Pinpoint the cell where the given text exists, returning its [X, Y] midpoint coordinate. 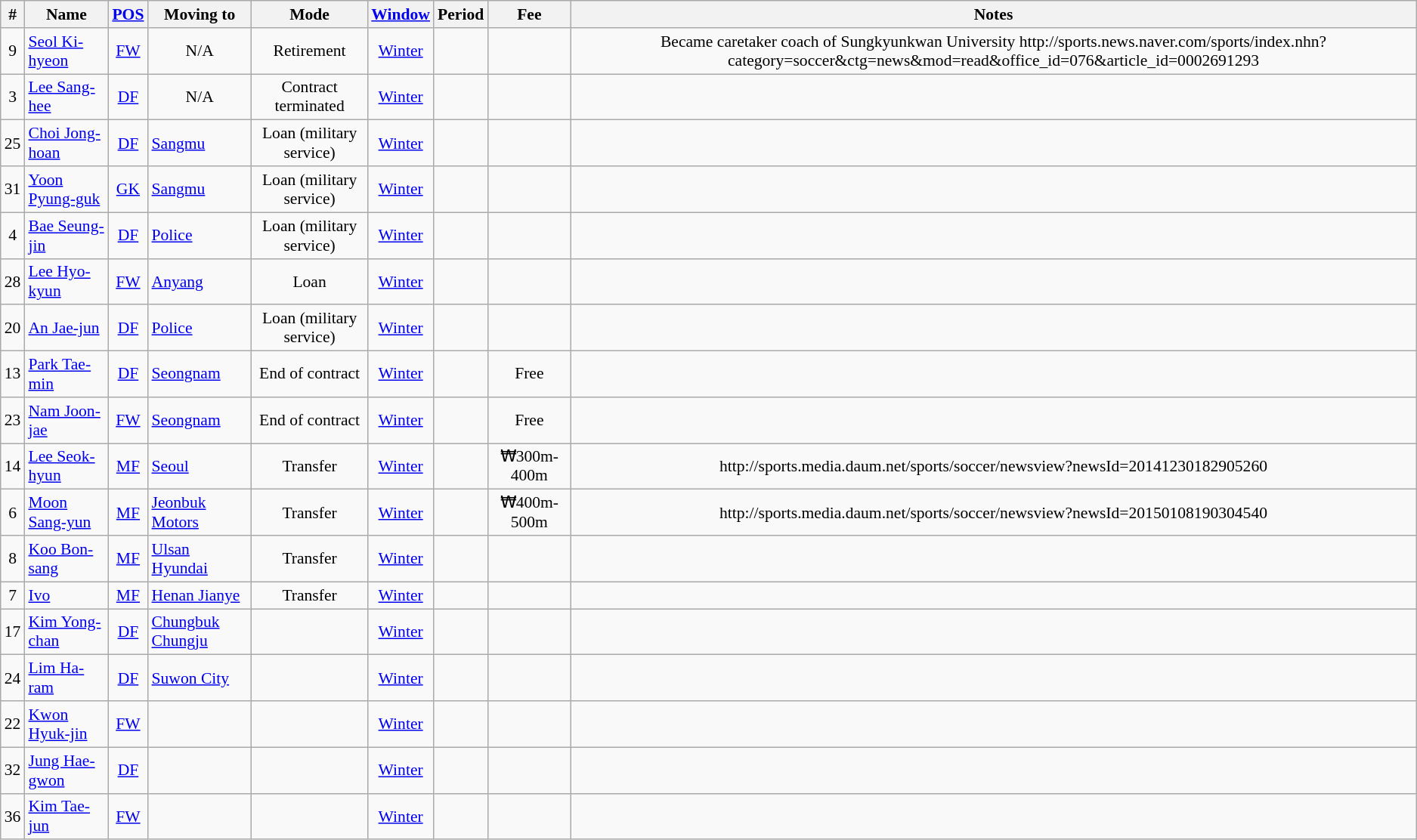
Anyang [200, 281]
9 [13, 51]
24 [13, 678]
Lee Seok-hyun [67, 467]
22 [13, 724]
₩300m-400m [529, 467]
Lim Ha-ram [67, 678]
6 [13, 512]
36 [13, 816]
₩400m-500m [529, 512]
Retirement [310, 51]
Park Tae-min [67, 375]
8 [13, 559]
GK [128, 189]
Bae Seung-jin [67, 236]
An Jae-jun [67, 328]
Name [67, 14]
Nam Joon-jae [67, 420]
Koo Bon-sang [67, 559]
Choi Jong-hoan [67, 144]
Seol Ki-hyeon [67, 51]
Kwon Hyuk-jin [67, 724]
20 [13, 328]
# [13, 14]
Fee [529, 14]
Window [401, 14]
13 [13, 375]
http://sports.media.daum.net/sports/soccer/newsview?newsId=20150108190304540 [993, 512]
Lee Sang-hee [67, 97]
Suwon City [200, 678]
Notes [993, 14]
Chungbuk Chungju [200, 632]
3 [13, 97]
Moving to [200, 14]
Ulsan Hyundai [200, 559]
Period [461, 14]
32 [13, 771]
7 [13, 595]
23 [13, 420]
POS [128, 14]
14 [13, 467]
25 [13, 144]
Yoon Pyung-guk [67, 189]
4 [13, 236]
http://sports.media.daum.net/sports/soccer/newsview?newsId=20141230182905260 [993, 467]
17 [13, 632]
Kim Tae-jun [67, 816]
Lee Hyo-kyun [67, 281]
Loan [310, 281]
Seoul [200, 467]
Ivo [67, 595]
Contract terminated [310, 97]
Moon Sang-yun [67, 512]
Mode [310, 14]
Kim Yong-chan [67, 632]
Jung Hae-gwon [67, 771]
31 [13, 189]
Jeonbuk Motors [200, 512]
28 [13, 281]
Henan Jianye [200, 595]
